Output the (x, y) coordinate of the center of the cell containing the given text.  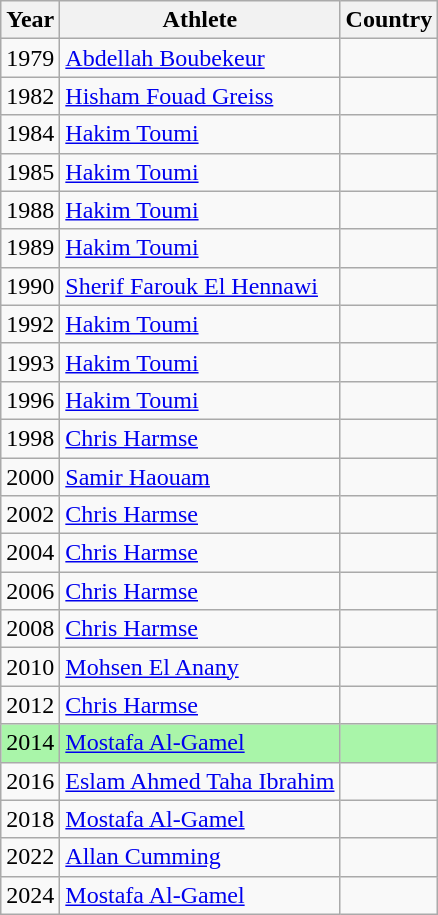
1996 (30, 400)
Athlete (200, 20)
2024 (30, 895)
Sherif Farouk El Hennawi (200, 286)
2022 (30, 857)
Country (389, 20)
2002 (30, 515)
2016 (30, 781)
2004 (30, 553)
Allan Cumming (200, 857)
Abdellah Boubekeur (200, 58)
2014 (30, 743)
1984 (30, 134)
Mohsen El Anany (200, 667)
1982 (30, 96)
Hisham Fouad Greiss (200, 96)
1989 (30, 248)
1979 (30, 58)
2010 (30, 667)
2018 (30, 819)
Samir Haouam (200, 477)
2008 (30, 629)
Eslam Ahmed Taha Ibrahim (200, 781)
1992 (30, 324)
1985 (30, 172)
Year (30, 20)
1990 (30, 286)
2012 (30, 705)
1993 (30, 362)
2006 (30, 591)
1998 (30, 438)
1988 (30, 210)
2000 (30, 477)
